Determine the [X, Y] coordinate at the center of the cell enclosing the given text.  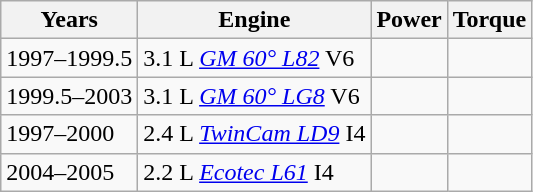
1999.5–2003 [70, 96]
3.1 L GM 60° LG8 V6 [254, 96]
Engine [254, 20]
3.1 L GM 60° L82 V6 [254, 58]
2.4 L TwinCam LD9 I4 [254, 134]
Years [70, 20]
Torque [489, 20]
1997–1999.5 [70, 58]
1997–2000 [70, 134]
2.2 L Ecotec L61 I4 [254, 172]
2004–2005 [70, 172]
Power [409, 20]
